Scan for the cell matching the given text and deliver its [x, y] coordinate at center. 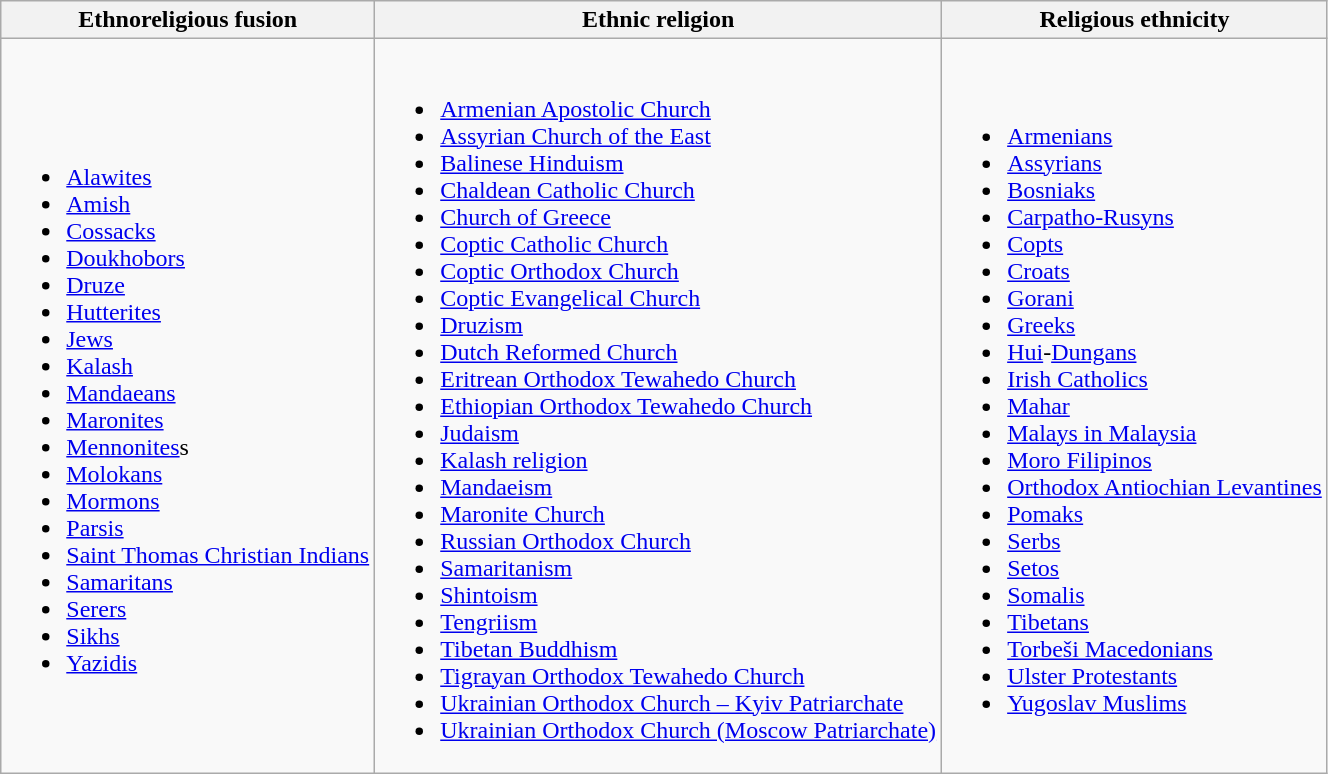
Religious ethnicity [1135, 20]
Ethnic religion [658, 20]
Ethnoreligious fusion [188, 20]
